Search for the cell housing the specified text and yield its (x, y) center coordinate. 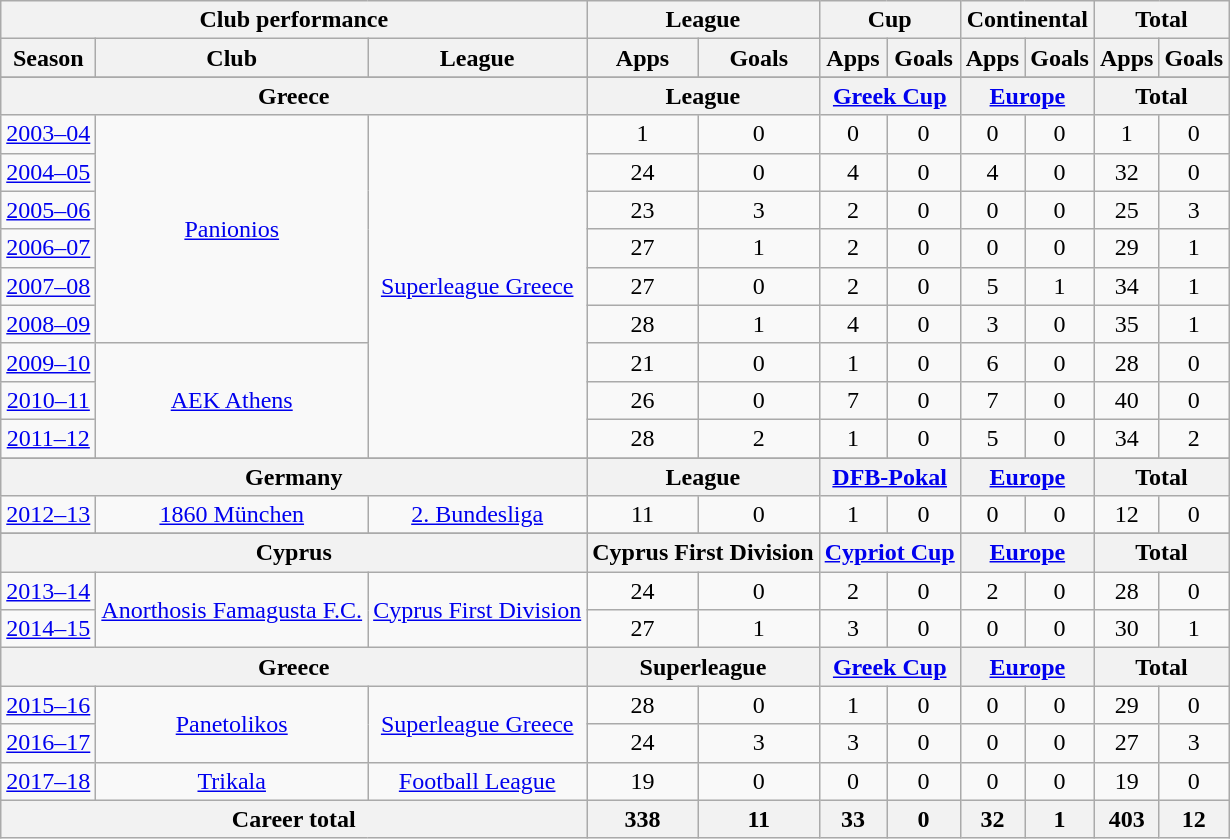
338 (643, 819)
2016–17 (48, 743)
2015–16 (48, 705)
Career total (294, 819)
26 (643, 400)
2014–15 (48, 629)
2013–14 (48, 591)
35 (1126, 324)
2010–11 (48, 400)
30 (1126, 629)
Panionios (232, 229)
Panetolikos (232, 724)
Germany (294, 477)
2011–12 (48, 438)
2007–08 (48, 286)
Cup (890, 20)
403 (1126, 819)
Football League (478, 781)
1860 München (232, 515)
Club performance (294, 20)
2017–18 (48, 781)
40 (1126, 400)
2012–13 (48, 515)
Superleague (703, 667)
2004–05 (48, 172)
2. Bundesliga (478, 515)
2003–04 (48, 134)
2009–10 (48, 362)
DFB-Pokal (890, 477)
2006–07 (48, 248)
25 (1126, 210)
Continental (1027, 20)
23 (643, 210)
2005–06 (48, 210)
2008–09 (48, 324)
21 (643, 362)
6 (992, 362)
AEK Athens (232, 400)
Season (48, 58)
Trikala (232, 781)
Cypriot Cup (890, 553)
Cyprus (294, 553)
33 (853, 819)
Club (232, 58)
Anorthosis Famagusta F.C. (232, 610)
